From the cell containing the given text, extract its center point as (x, y) coordinate. 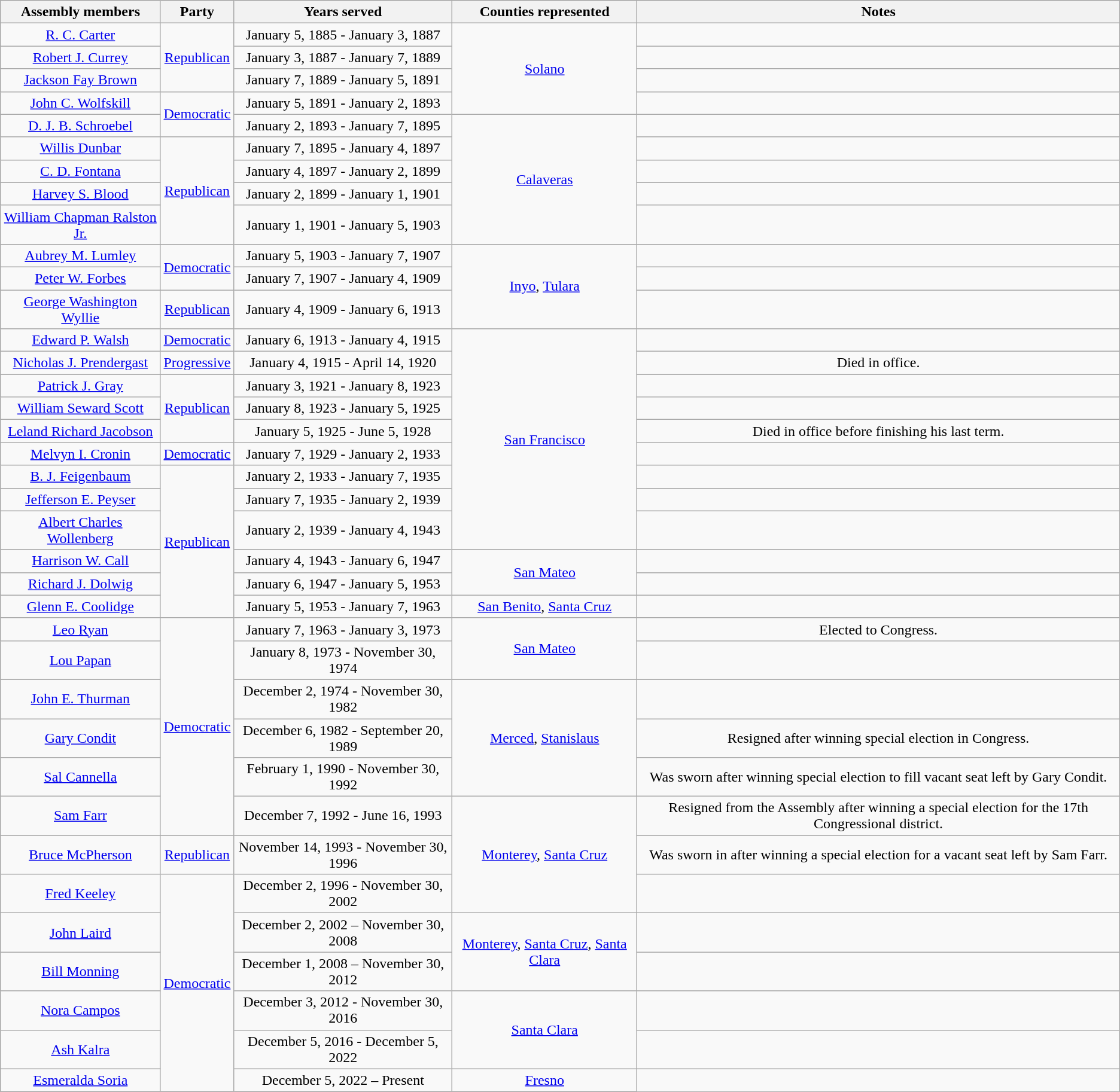
William Seward Scott (80, 408)
Died in office. (878, 363)
January 6, 1913 - January 4, 1915 (343, 340)
Robert J. Currey (80, 57)
Merced, Stanislaus (544, 738)
Was sworn after winning special election to fill vacant seat left by Gary Condit. (878, 777)
January 7, 1963 - January 3, 1973 (343, 629)
December 5, 2016 - December 5, 2022 (343, 1049)
January 5, 1891 - January 2, 1893 (343, 103)
December 7, 1992 - June 16, 1993 (343, 816)
January 2, 1899 - January 1, 1901 (343, 194)
Solano (544, 69)
December 5, 2022 – Present (343, 1080)
December 2, 2002 – November 30, 2008 (343, 933)
Jackson Fay Brown (80, 80)
Gary Condit (80, 738)
Resigned from the Assembly after winning a special election for the 17th Congressional district. (878, 816)
Ash Kalra (80, 1049)
January 8, 1973 - November 30, 1974 (343, 660)
Nora Campos (80, 1011)
Bill Monning (80, 971)
Glenn E. Coolidge (80, 606)
December 6, 1982 - September 20, 1989 (343, 738)
January 5, 1885 - January 3, 1887 (343, 35)
January 6, 1947 - January 5, 1953 (343, 584)
January 7, 1895 - January 4, 1897 (343, 148)
January 5, 1925 - June 5, 1928 (343, 431)
Aubrey M. Lumley (80, 255)
R. C. Carter (80, 35)
William Chapman Ralston Jr. (80, 225)
January 4, 1897 - January 2, 1899 (343, 171)
January 5, 1903 - January 7, 1907 (343, 255)
January 1, 1901 - January 5, 1903 (343, 225)
Esmeralda Soria (80, 1080)
Sal Cannella (80, 777)
John E. Thurman (80, 698)
Nicholas J. Prendergast (80, 363)
January 2, 1933 - January 7, 1935 (343, 477)
Monterey, Santa Cruz (544, 855)
January 4, 1943 - January 6, 1947 (343, 561)
Party (197, 12)
Willis Dunbar (80, 148)
Progressive (197, 363)
January 7, 1907 - January 4, 1909 (343, 278)
San Francisco (544, 440)
Jefferson E. Peyser (80, 499)
Elected to Congress. (878, 629)
January 4, 1915 - April 14, 1920 (343, 363)
January 2, 1893 - January 7, 1895 (343, 126)
January 2, 1939 - January 4, 1943 (343, 530)
December 3, 2012 - November 30, 2016 (343, 1011)
Sam Farr (80, 816)
Santa Clara (544, 1030)
Fresno (544, 1080)
Was sworn in after winning a special election for a vacant seat left by Sam Farr. (878, 855)
D. J. B. Schroebel (80, 126)
Harvey S. Blood (80, 194)
Peter W. Forbes (80, 278)
January 7, 1929 - January 2, 1933 (343, 454)
January 4, 1909 - January 6, 1913 (343, 309)
John C. Wolfskill (80, 103)
January 5, 1953 - January 7, 1963 (343, 606)
Richard J. Dolwig (80, 584)
Died in office before finishing his last term. (878, 431)
January 8, 1923 - January 5, 1925 (343, 408)
B. J. Feigenbaum (80, 477)
Leland Richard Jacobson (80, 431)
December 2, 1974 - November 30, 1982 (343, 698)
Inyo, Tulara (544, 286)
Patrick J. Gray (80, 386)
February 1, 1990 - November 30, 1992 (343, 777)
Harrison W. Call (80, 561)
January 7, 1935 - January 2, 1939 (343, 499)
December 2, 1996 - November 30, 2002 (343, 893)
January 7, 1889 - January 5, 1891 (343, 80)
Lou Papan (80, 660)
Calaveras (544, 179)
Monterey, Santa Cruz, Santa Clara (544, 952)
December 1, 2008 – November 30, 2012 (343, 971)
Leo Ryan (80, 629)
Counties represented (544, 12)
Melvyn I. Cronin (80, 454)
January 3, 1921 - January 8, 1923 (343, 386)
Notes (878, 12)
C. D. Fontana (80, 171)
John Laird (80, 933)
January 3, 1887 - January 7, 1889 (343, 57)
Fred Keeley (80, 893)
Resigned after winning special election in Congress. (878, 738)
Assembly members (80, 12)
Bruce McPherson (80, 855)
Years served (343, 12)
November 14, 1993 - November 30, 1996 (343, 855)
San Benito, Santa Cruz (544, 606)
George Washington Wyllie (80, 309)
Edward P. Walsh (80, 340)
Albert Charles Wollenberg (80, 530)
